Provide the (X, Y) coordinate of the cell's center where the given text is located.  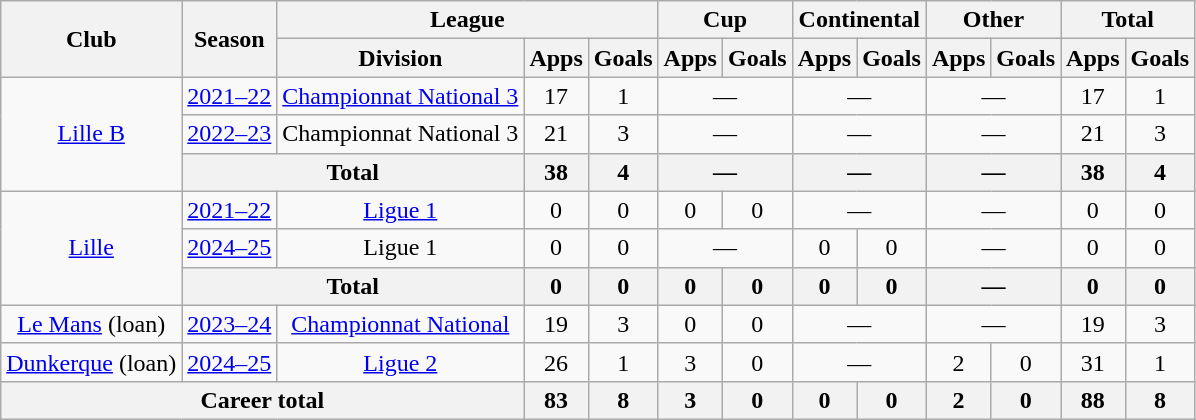
2023–24 (230, 324)
Lille B (92, 134)
Career total (262, 400)
Division (400, 58)
88 (1093, 400)
Other (993, 20)
26 (556, 362)
League (468, 20)
Dunkerque (loan) (92, 362)
Le Mans (loan) (92, 324)
Lille (92, 248)
Cup (725, 20)
Club (92, 39)
Championnat National (400, 324)
Season (230, 39)
83 (556, 400)
31 (1093, 362)
2022–23 (230, 134)
Ligue 2 (400, 362)
Continental (859, 20)
